Return (X, Y) of the center of cell containing provided text 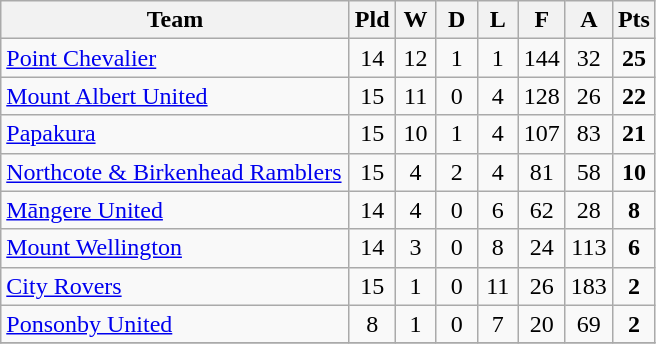
7 (498, 324)
Pld (372, 20)
F (542, 20)
A (588, 20)
20 (542, 324)
Māngere United (176, 210)
Mount Albert United (176, 96)
D (456, 20)
24 (542, 248)
25 (634, 58)
183 (588, 286)
69 (588, 324)
Mount Wellington (176, 248)
L (498, 20)
28 (588, 210)
22 (634, 96)
Pts (634, 20)
12 (416, 58)
Team (176, 20)
32 (588, 58)
58 (588, 172)
Papakura (176, 134)
113 (588, 248)
Northcote & Birkenhead Ramblers (176, 172)
83 (588, 134)
62 (542, 210)
128 (542, 96)
Point Chevalier (176, 58)
107 (542, 134)
21 (634, 134)
3 (416, 248)
City Rovers (176, 286)
144 (542, 58)
W (416, 20)
Ponsonby United (176, 324)
81 (542, 172)
